Return [x, y] of the center of cell containing provided text 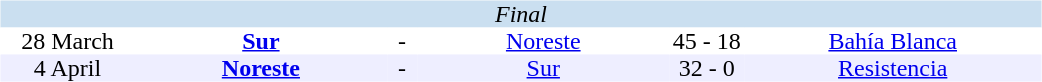
28 March [67, 42]
Resistencia [893, 68]
Bahía Blanca [893, 42]
45 - 18 [707, 42]
4 April [67, 68]
Final [520, 14]
32 - 0 [707, 68]
